Capture the cell that displays the provided text and extract its (x, y) central coordinate. 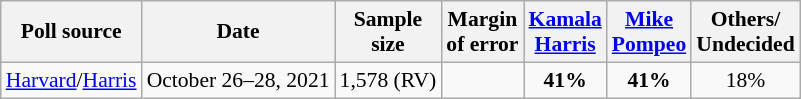
Date (238, 32)
Samplesize (388, 32)
Others/Undecided (745, 32)
Harvard/Harris (72, 80)
18% (745, 80)
October 26–28, 2021 (238, 80)
1,578 (RV) (388, 80)
Poll source (72, 32)
KamalaHarris (566, 32)
MikePompeo (649, 32)
Marginof error (482, 32)
